Detect which cell encompasses the target text, then output its [x, y] center coordinate. 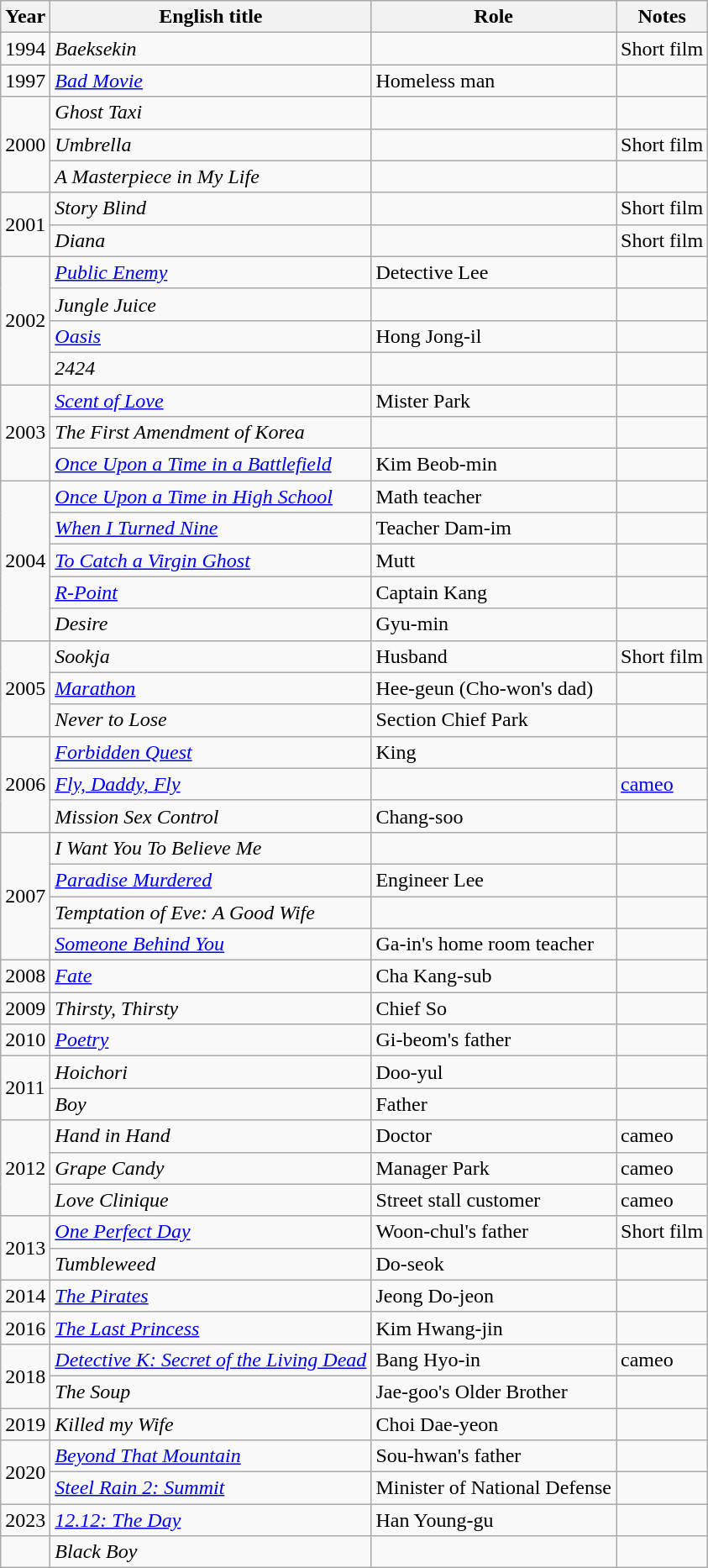
Section Chief Park [494, 720]
Do-seok [494, 1264]
The First Amendment of Korea [211, 433]
Jungle Juice [211, 304]
1994 [25, 49]
Hong Jong-il [494, 336]
Doctor [494, 1136]
Sookja [211, 656]
2008 [25, 976]
Public Enemy [211, 272]
Math teacher [494, 497]
Gyu-min [494, 624]
2014 [25, 1296]
Choi Dae-yeon [494, 1424]
Detective Lee [494, 272]
2011 [25, 1088]
Beyond That Mountain [211, 1456]
Homeless man [494, 81]
Fate [211, 976]
2003 [25, 433]
Hand in Hand [211, 1136]
Scent of Love [211, 401]
Once Upon a Time in High School [211, 497]
2006 [25, 784]
A Masterpiece in My Life [211, 176]
Teacher Dam-im [494, 529]
Jae-goo's Older Brother [494, 1392]
Engineer Lee [494, 880]
Marathon [211, 688]
I Want You To Believe Me [211, 848]
Sou-hwan's father [494, 1456]
When I Turned Nine [211, 529]
Baeksekin [211, 49]
King [494, 752]
To Catch a Virgin Ghost [211, 560]
Role [494, 17]
Forbidden Quest [211, 752]
Umbrella [211, 145]
2012 [25, 1168]
2000 [25, 145]
Street stall customer [494, 1200]
2424 [211, 368]
Jeong Do-jeon [494, 1296]
English title [211, 17]
Husband [494, 656]
Tumbleweed [211, 1264]
2019 [25, 1424]
Someone Behind You [211, 944]
Killed my Wife [211, 1424]
2023 [25, 1520]
Oasis [211, 336]
Kim Hwang-jin [494, 1328]
Mission Sex Control [211, 816]
Grape Candy [211, 1168]
The Soup [211, 1392]
Paradise Murdered [211, 880]
Mister Park [494, 401]
Once Upon a Time in a Battlefield [211, 465]
Love Clinique [211, 1200]
Notes [662, 17]
Manager Park [494, 1168]
12.12: The Day [211, 1520]
Chief So [494, 1008]
Captain Kang [494, 592]
Ga-in's home room teacher [494, 944]
Black Boy [211, 1552]
Hee-geun (Cho-won's dad) [494, 688]
Chang-soo [494, 816]
2010 [25, 1040]
Bad Movie [211, 81]
Hoichori [211, 1072]
Detective K: Secret of the Living Dead [211, 1360]
Father [494, 1104]
2002 [25, 320]
2007 [25, 896]
Kim Beob-min [494, 465]
The Pirates [211, 1296]
Fly, Daddy, Fly [211, 784]
Boy [211, 1104]
2013 [25, 1248]
2009 [25, 1008]
2020 [25, 1472]
Minister of National Defense [494, 1488]
One Perfect Day [211, 1232]
Woon-chul's father [494, 1232]
Bang Hyo-in [494, 1360]
2004 [25, 560]
1997 [25, 81]
2018 [25, 1376]
Poetry [211, 1040]
Year [25, 17]
2005 [25, 688]
2001 [25, 224]
Steel Rain 2: Summit [211, 1488]
Han Young-gu [494, 1520]
Mutt [494, 560]
Temptation of Eve: A Good Wife [211, 912]
Diana [211, 240]
Story Blind [211, 208]
Thirsty, Thirsty [211, 1008]
The Last Princess [211, 1328]
Never to Lose [211, 720]
Ghost Taxi [211, 113]
2016 [25, 1328]
Doo-yul [494, 1072]
R-Point [211, 592]
Gi-beom's father [494, 1040]
Cha Kang-sub [494, 976]
Desire [211, 624]
